Scan for the cell matching the given text and deliver its (x, y) coordinate at center. 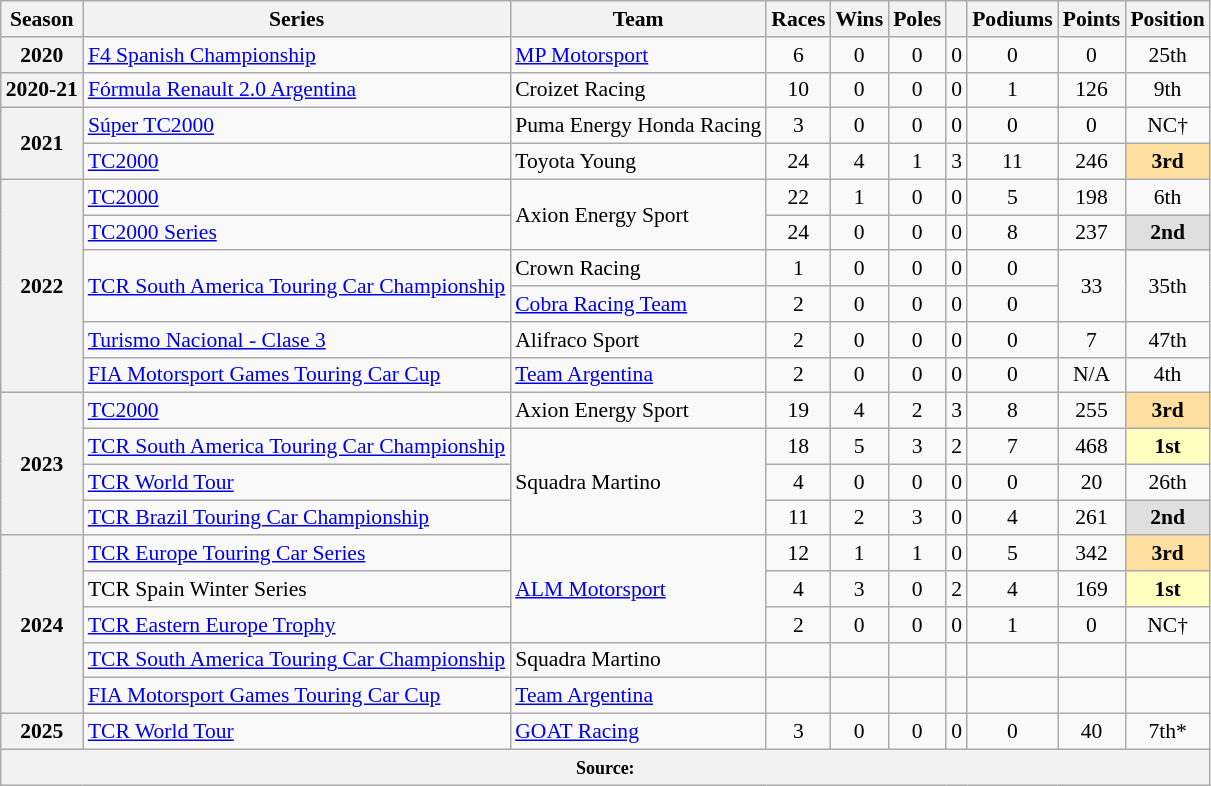
2020-21 (42, 90)
Fórmula Renault 2.0 Argentina (296, 90)
10 (798, 90)
Position (1167, 19)
GOAT Racing (638, 732)
468 (1092, 447)
169 (1092, 589)
2021 (42, 144)
Source: (606, 767)
47th (1167, 340)
MP Motorsport (638, 55)
Points (1092, 19)
261 (1092, 518)
35th (1167, 286)
Poles (917, 19)
20 (1092, 482)
Turismo Nacional - Clase 3 (296, 340)
2025 (42, 732)
Toyota Young (638, 162)
2024 (42, 625)
126 (1092, 90)
TCR Europe Touring Car Series (296, 554)
19 (798, 411)
Alifraco Sport (638, 340)
40 (1092, 732)
7th* (1167, 732)
2023 (42, 464)
25th (1167, 55)
Series (296, 19)
33 (1092, 286)
Cobra Racing Team (638, 304)
246 (1092, 162)
Crown Racing (638, 269)
ALM Motorsport (638, 590)
237 (1092, 233)
TCR Eastern Europe Trophy (296, 625)
2022 (42, 286)
Season (42, 19)
Races (798, 19)
Súper TC2000 (296, 126)
TCR Brazil Touring Car Championship (296, 518)
26th (1167, 482)
198 (1092, 197)
Team (638, 19)
9th (1167, 90)
342 (1092, 554)
22 (798, 197)
18 (798, 447)
Wins (859, 19)
TCR Spain Winter Series (296, 589)
6th (1167, 197)
255 (1092, 411)
F4 Spanish Championship (296, 55)
Puma Energy Honda Racing (638, 126)
4th (1167, 375)
TC2000 Series (296, 233)
12 (798, 554)
2020 (42, 55)
Croizet Racing (638, 90)
N/A (1092, 375)
Podiums (1012, 19)
6 (798, 55)
